Pinpoint the cell where the given text exists, returning its [X, Y] midpoint coordinate. 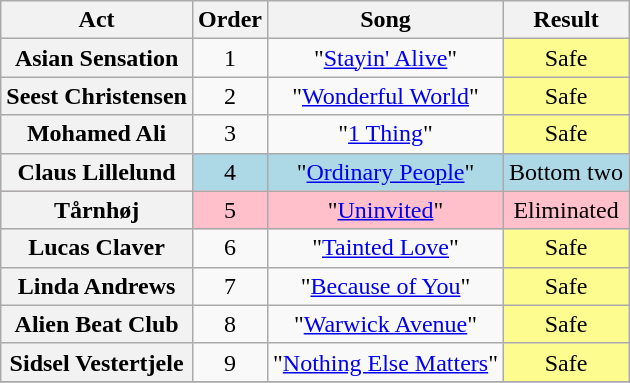
"Warwick Avenue" [386, 324]
"Uninvited" [386, 210]
Lucas Claver [97, 248]
2 [230, 96]
5 [230, 210]
Eliminated [566, 210]
"Wonderful World" [386, 96]
Mohamed Ali [97, 134]
Result [566, 20]
"Stayin' Alive" [386, 58]
Sidsel Vestertjele [97, 362]
6 [230, 248]
9 [230, 362]
3 [230, 134]
Linda Andrews [97, 286]
1 [230, 58]
Song [386, 20]
Alien Beat Club [97, 324]
"1 Thing" [386, 134]
Seest Christensen [97, 96]
Tårnhøj [97, 210]
"Nothing Else Matters" [386, 362]
Order [230, 20]
Act [97, 20]
Asian Sensation [97, 58]
Claus Lillelund [97, 172]
7 [230, 286]
"Tainted Love" [386, 248]
4 [230, 172]
"Because of You" [386, 286]
"Ordinary People" [386, 172]
8 [230, 324]
Bottom two [566, 172]
